Provide the (x, y) coordinate of the cell's center where the given text is located.  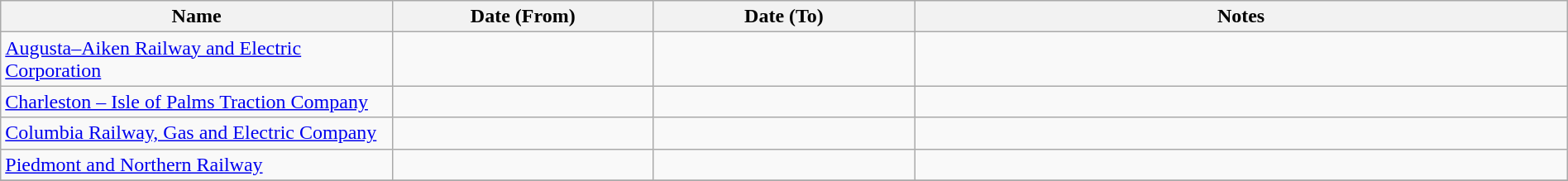
Augusta–Aiken Railway and Electric Corporation (197, 60)
Piedmont and Northern Railway (197, 164)
Notes (1241, 17)
Date (From) (523, 17)
Name (197, 17)
Charleston – Isle of Palms Traction Company (197, 102)
Date (To) (784, 17)
Columbia Railway, Gas and Electric Company (197, 133)
